Detect which cell encompasses the target text, then output its [x, y] center coordinate. 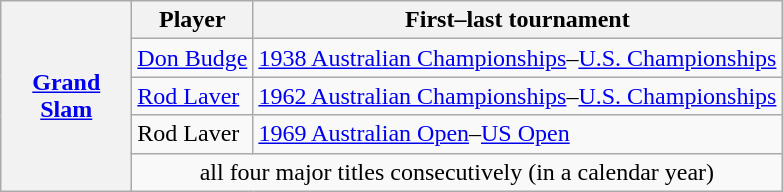
1969 Australian Open–US Open [518, 134]
Grand Slam [66, 96]
Player [192, 20]
1962 Australian Championships–U.S. Championships [518, 96]
1938 Australian Championships–U.S. Championships [518, 58]
Don Budge [192, 58]
First–last tournament [518, 20]
all four major titles consecutively (in a calendar year) [457, 172]
